Determine the [x, y] coordinate at the center of the cell enclosing the given text.  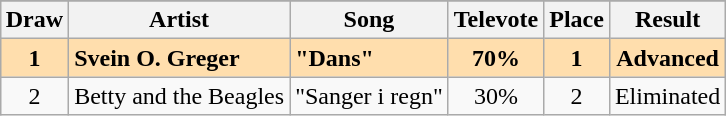
"Dans" [370, 58]
70% [496, 58]
Place [577, 20]
Draw [34, 20]
Eliminated [667, 96]
Betty and the Beagles [180, 96]
Svein O. Greger [180, 58]
30% [496, 96]
Televote [496, 20]
Song [370, 20]
Artist [180, 20]
Result [667, 20]
Advanced [667, 58]
"Sanger i regn" [370, 96]
